Detect which cell encompasses the target text, then output its [x, y] center coordinate. 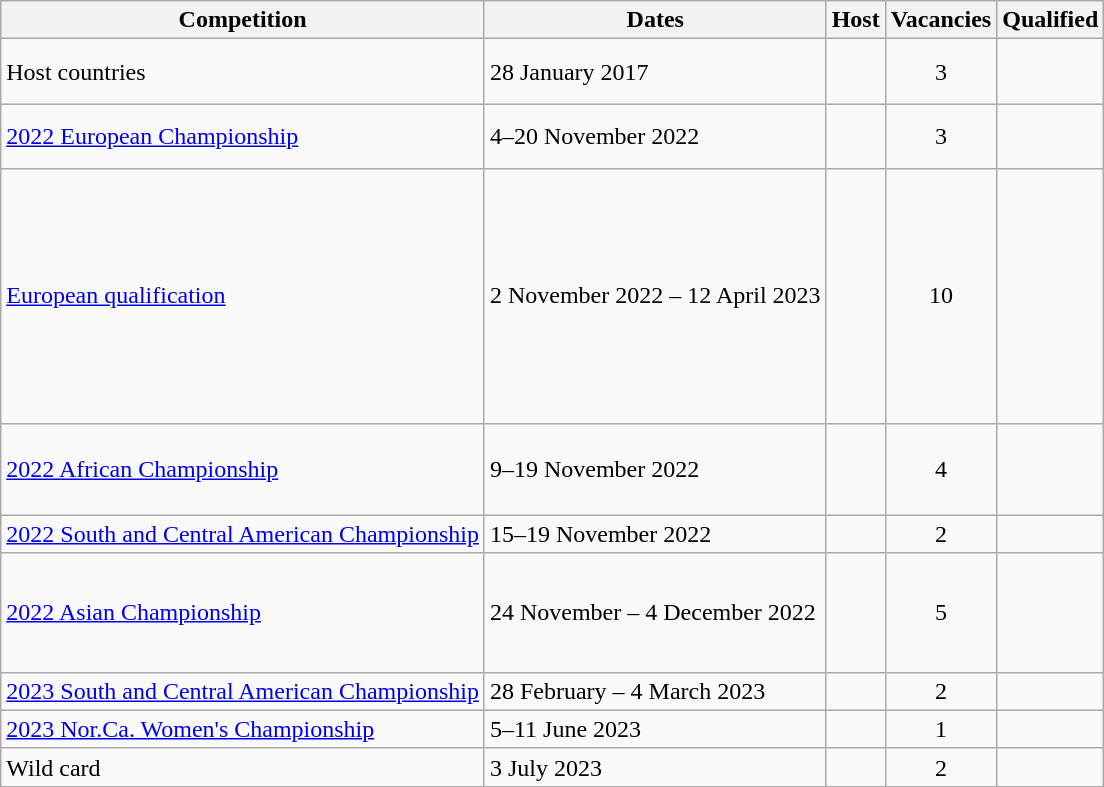
2022 European Championship [243, 136]
28 February – 4 March 2023 [655, 691]
Host [856, 20]
4 [941, 469]
2022 Asian Championship [243, 612]
Host countries [243, 72]
9–19 November 2022 [655, 469]
2022 South and Central American Championship [243, 534]
Dates [655, 20]
15–19 November 2022 [655, 534]
2 November 2022 – 12 April 2023 [655, 296]
5–11 June 2023 [655, 729]
28 January 2017 [655, 72]
Competition [243, 20]
3 July 2023 [655, 767]
2022 African Championship [243, 469]
Vacancies [941, 20]
2023 Nor.Ca. Women's Championship [243, 729]
1 [941, 729]
4–20 November 2022 [655, 136]
5 [941, 612]
European qualification [243, 296]
24 November – 4 December 2022 [655, 612]
Wild card [243, 767]
2023 South and Central American Championship [243, 691]
Qualified [1050, 20]
10 [941, 296]
